Determine the [x, y] coordinate at the center of the cell enclosing the given text.  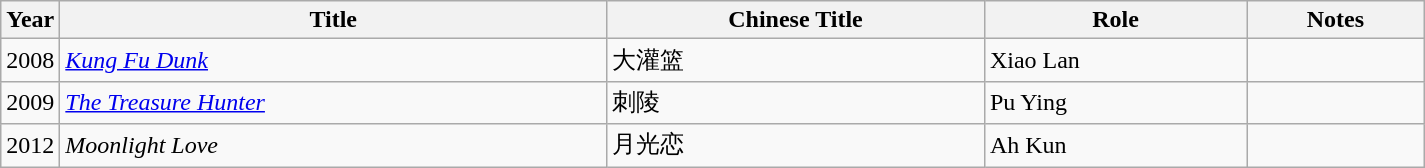
Ah Kun [1115, 146]
Chinese Title [796, 20]
Pu Ying [1115, 102]
Role [1115, 20]
月光恋 [796, 146]
大灌篮 [796, 60]
The Treasure Hunter [334, 102]
Xiao Lan [1115, 60]
Title [334, 20]
Kung Fu Dunk [334, 60]
2008 [30, 60]
2009 [30, 102]
2012 [30, 146]
Notes [1336, 20]
刺陵 [796, 102]
Year [30, 20]
Moonlight Love [334, 146]
